Provide the [x, y] coordinate of the cell's center where the given text is located.  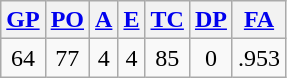
FA [258, 20]
A [104, 20]
77 [67, 58]
DP [210, 20]
TC [167, 20]
E [132, 20]
0 [210, 58]
GP [23, 20]
PO [67, 20]
85 [167, 58]
64 [23, 58]
.953 [258, 58]
